Output the (X, Y) coordinate of the center of the cell containing the given text.  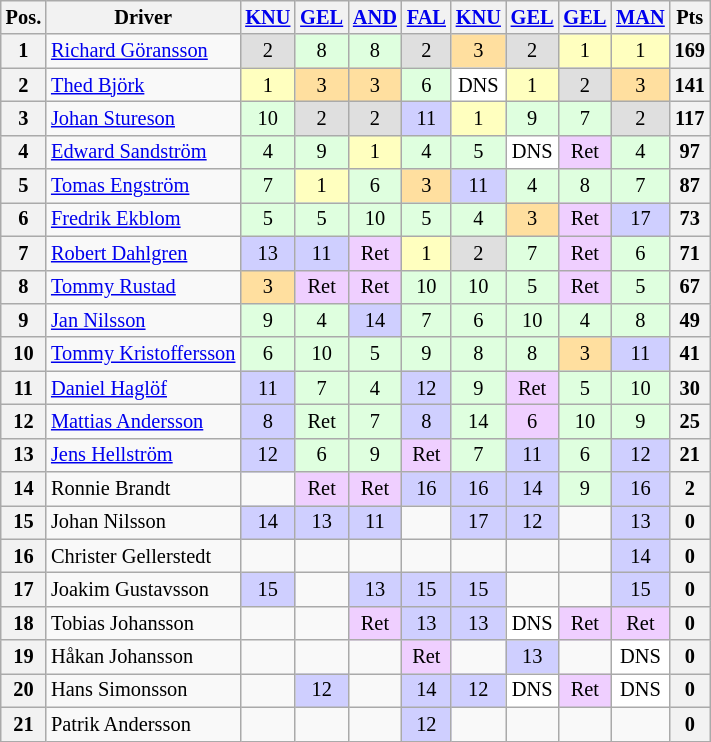
Hans Simonsson (143, 690)
141 (690, 85)
Thed Björk (143, 85)
87 (690, 186)
30 (690, 388)
117 (690, 118)
73 (690, 219)
41 (690, 354)
Jan Nilsson (143, 320)
67 (690, 287)
Mattias Andersson (143, 421)
Edward Sandström (143, 152)
Ronnie Brandt (143, 489)
Tomas Engström (143, 186)
Robert Dahlgren (143, 253)
97 (690, 152)
49 (690, 320)
Johan Stureson (143, 118)
Fredrik Ekblom (143, 219)
Driver (143, 17)
Tobias Johansson (143, 623)
169 (690, 51)
19 (24, 657)
Håkan Johansson (143, 657)
FAL (426, 17)
MAN (640, 17)
20 (24, 690)
Tommy Rustad (143, 287)
Pts (690, 17)
Daniel Haglöf (143, 388)
25 (690, 421)
AND (375, 17)
Christer Gellerstedt (143, 556)
Patrik Andersson (143, 724)
71 (690, 253)
Pos. (24, 17)
18 (24, 623)
Tommy Kristoffersson (143, 354)
Jens Hellström (143, 455)
Richard Göransson (143, 51)
Johan Nilsson (143, 522)
Joakim Gustavsson (143, 589)
